Output the [X, Y] coordinate of the center of the cell containing the given text.  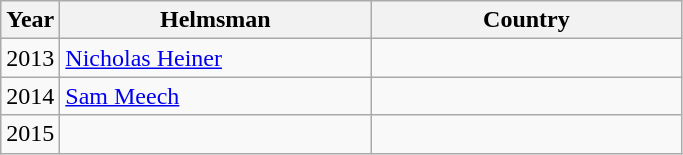
2015 [30, 134]
Helmsman [216, 20]
2013 [30, 58]
Nicholas Heiner [216, 58]
Country [526, 20]
2014 [30, 96]
Sam Meech [216, 96]
Year [30, 20]
